Find where the given text appears and provide that cell's center as [X, Y] coordinate. 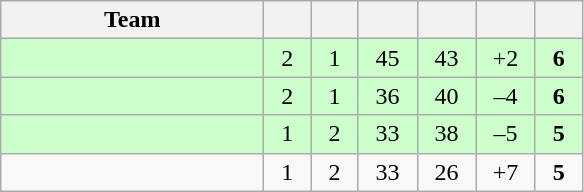
36 [388, 96]
–4 [506, 96]
40 [446, 96]
26 [446, 172]
–5 [506, 134]
43 [446, 58]
+7 [506, 172]
38 [446, 134]
45 [388, 58]
+2 [506, 58]
Team [132, 20]
